Provide the (x, y) coordinate of the cell's center where the given text is located.  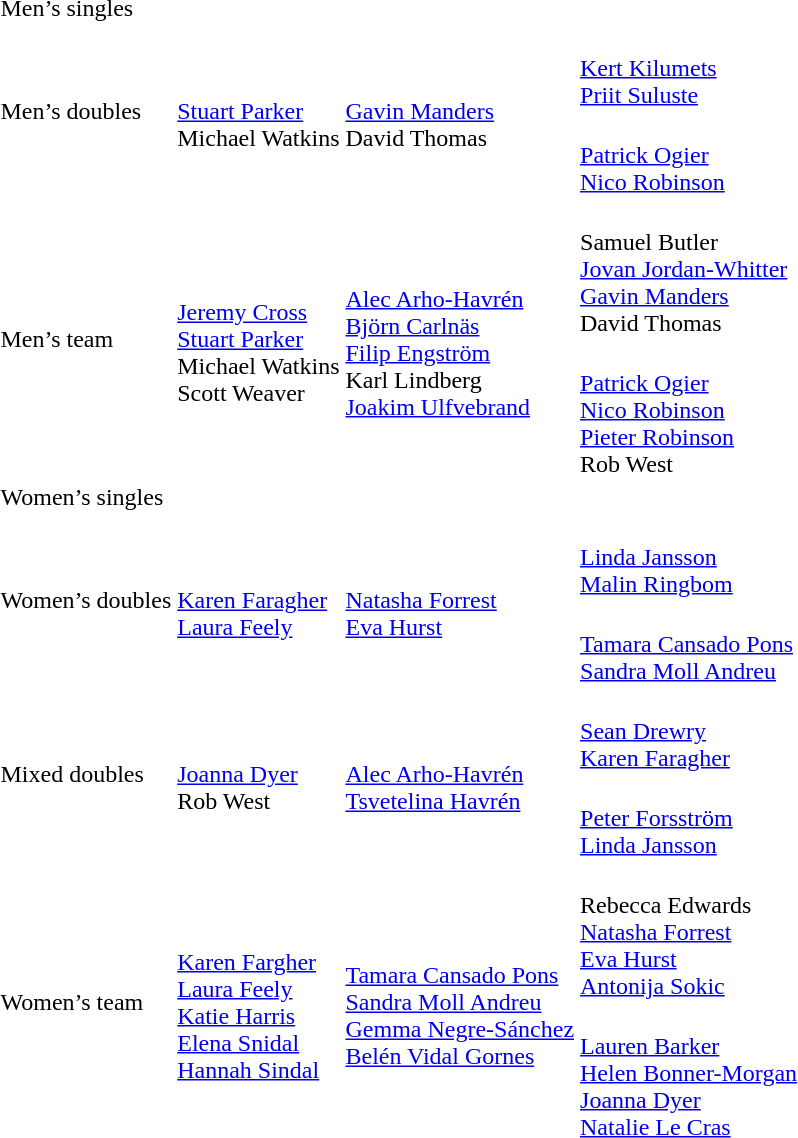
Stuart ParkerMichael Watkins (258, 112)
Jeremy CrossStuart ParkerMichael WatkinsScott Weaver (258, 340)
Alec Arho-HavrénTsvetelina Havrén (460, 774)
Alec Arho-HavrénBjörn CarlnäsFilip EngströmKarl LindbergJoakim Ulfvebrand (460, 340)
Karen FaragherLaura Feely (258, 600)
Joanna DyerRob West (258, 774)
Gavin MandersDavid Thomas (460, 112)
Natasha ForrestEva Hurst (460, 600)
